Return the [x, y] coordinate for the center point of the cell that contains the specified text.  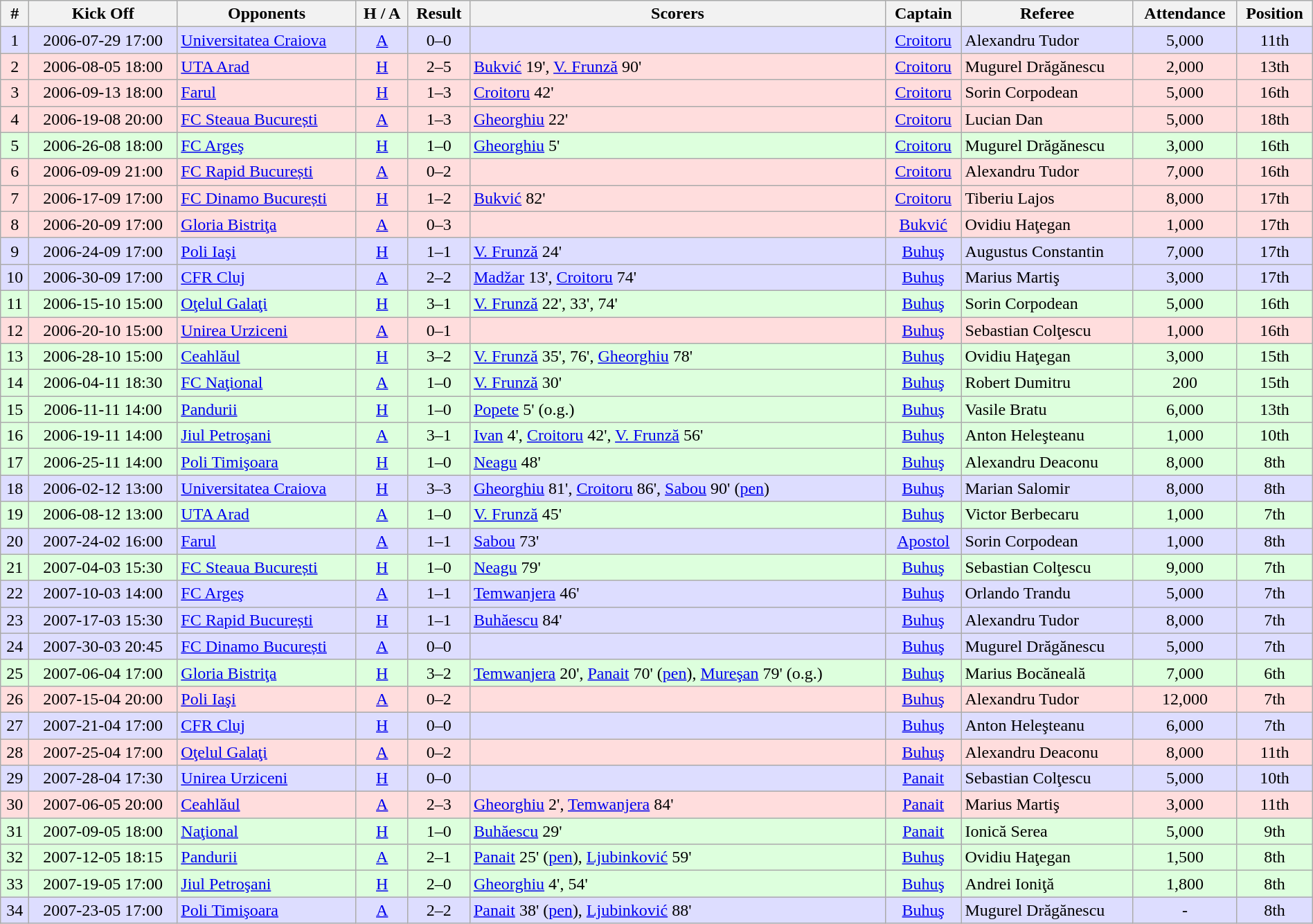
31 [15, 831]
Bukvić [924, 224]
Attendance [1185, 14]
V. Frunză 24' [677, 251]
Victor Berbecaru [1047, 515]
Result [439, 14]
2007-06-04 17:00 [103, 673]
V. Frunză 30' [677, 383]
19 [15, 515]
9,000 [1185, 567]
3 [15, 93]
2007-09-05 18:00 [103, 831]
17 [15, 462]
2007-12-05 18:15 [103, 858]
0–3 [439, 224]
15 [15, 409]
11 [15, 303]
2006-17-09 17:00 [103, 198]
1,500 [1185, 858]
10 [15, 277]
2006-20-10 15:00 [103, 330]
2007-24-02 16:00 [103, 541]
2–3 [439, 805]
2006-09-09 21:00 [103, 172]
28 [15, 752]
Opponents [267, 14]
9 [15, 251]
Gheorghiu 4', 54' [677, 884]
Lucian Dan [1047, 119]
Vasile Bratu [1047, 409]
Sabou 73' [677, 541]
Marius Bocăneală [1047, 673]
14 [15, 383]
Bukvić 19', V. Frunză 90' [677, 66]
1,800 [1185, 884]
2007-30-03 20:45 [103, 646]
18th [1274, 119]
2007-10-03 14:00 [103, 594]
Gheorghiu 5' [677, 145]
0–1 [439, 330]
13 [15, 357]
- [1185, 910]
2006-26-08 18:00 [103, 145]
32 [15, 858]
27 [15, 725]
2007-21-04 17:00 [103, 725]
V. Frunză 22', 33', 74' [677, 303]
2007-15-04 20:00 [103, 699]
# [15, 14]
8 [15, 224]
V. Frunză 35', 76', Gheorghiu 78' [677, 357]
Referee [1047, 14]
2–0 [439, 884]
2006-28-10 15:00 [103, 357]
200 [1185, 383]
25 [15, 673]
23 [15, 620]
2006-15-10 15:00 [103, 303]
21 [15, 567]
29 [15, 779]
2007-28-04 17:30 [103, 779]
Gheorghiu 22' [677, 119]
2007-17-03 15:30 [103, 620]
Augustus Constantin [1047, 251]
2006-04-11 18:30 [103, 383]
Croitoru 42' [677, 93]
22 [15, 594]
12 [15, 330]
Scorers [677, 14]
1 [15, 40]
2006-08-05 18:00 [103, 66]
2006-07-29 17:00 [103, 40]
2007-04-03 15:30 [103, 567]
Buhăescu 29' [677, 831]
2007-19-05 17:00 [103, 884]
Andrei Ioniţă [1047, 884]
Captain [924, 14]
24 [15, 646]
Temwanjera 46' [677, 594]
20 [15, 541]
2007-25-04 17:00 [103, 752]
H / A [382, 14]
V. Frunză 45' [677, 515]
Kick Off [103, 14]
2006-11-11 14:00 [103, 409]
2007-06-05 20:00 [103, 805]
2006-19-11 14:00 [103, 436]
2006-20-09 17:00 [103, 224]
2006-19-08 20:00 [103, 119]
16 [15, 436]
1–2 [439, 198]
2,000 [1185, 66]
FC Naţional [267, 383]
Buhăescu 84' [677, 620]
34 [15, 910]
9th [1274, 831]
Neagu 79' [677, 567]
2006-25-11 14:00 [103, 462]
2 [15, 66]
Ionică Serea [1047, 831]
Bukvić 82' [677, 198]
Ivan 4', Croitoru 42', V. Frunză 56' [677, 436]
Neagu 48' [677, 462]
2006-08-12 13:00 [103, 515]
Gheorghiu 2', Temwanjera 84' [677, 805]
6 [15, 172]
30 [15, 805]
Robert Dumitru [1047, 383]
Apostol [924, 541]
Naţional [267, 831]
33 [15, 884]
2007-23-05 17:00 [103, 910]
Position [1274, 14]
2006-02-12 13:00 [103, 488]
2–5 [439, 66]
5 [15, 145]
2–1 [439, 858]
6th [1274, 673]
26 [15, 699]
Tiberiu Lajos [1047, 198]
2006-09-13 18:00 [103, 93]
3–3 [439, 488]
Gheorghiu 81', Croitoru 86', Sabou 90' (pen) [677, 488]
Panait 38' (pen), Ljubinković 88' [677, 910]
12,000 [1185, 699]
Madžar 13', Croitoru 74' [677, 277]
2006-30-09 17:00 [103, 277]
Popete 5' (o.g.) [677, 409]
Panait 25' (pen), Ljubinković 59' [677, 858]
Orlando Trandu [1047, 594]
Marian Salomir [1047, 488]
2006-24-09 17:00 [103, 251]
Temwanjera 20', Panait 70' (pen), Mureşan 79' (o.g.) [677, 673]
18 [15, 488]
7 [15, 198]
4 [15, 119]
